From the cell containing the given text, extract its center point as [X, Y] coordinate. 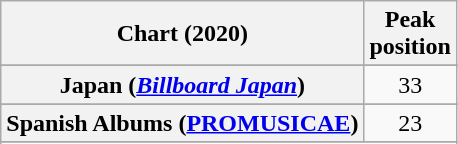
Chart (2020) [182, 34]
Japan (Billboard Japan) [182, 85]
Spanish Albums (PROMUSICAE) [182, 123]
33 [410, 85]
Peakposition [410, 34]
23 [410, 123]
